Return [X, Y] of the center of cell containing provided text 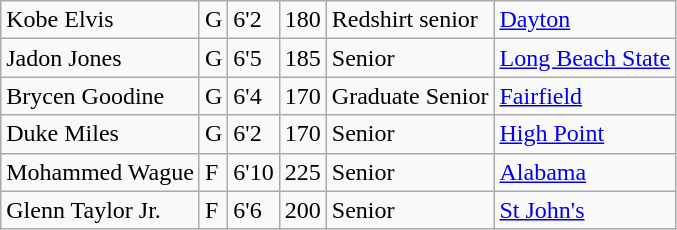
6'10 [254, 172]
Brycen Goodine [100, 96]
Mohammed Wague [100, 172]
Alabama [585, 172]
Redshirt senior [410, 20]
6'6 [254, 210]
Jadon Jones [100, 58]
Duke Miles [100, 134]
Dayton [585, 20]
Glenn Taylor Jr. [100, 210]
185 [302, 58]
Kobe Elvis [100, 20]
High Point [585, 134]
Long Beach State [585, 58]
Graduate Senior [410, 96]
Fairfield [585, 96]
180 [302, 20]
225 [302, 172]
St John's [585, 210]
200 [302, 210]
6'5 [254, 58]
6'4 [254, 96]
